Scan for the cell matching the given text and deliver its (X, Y) coordinate at center. 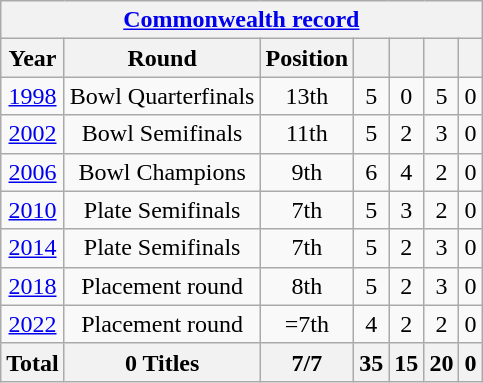
0 Titles (162, 362)
6 (372, 172)
2022 (33, 324)
Round (162, 58)
2006 (33, 172)
Position (307, 58)
35 (372, 362)
2002 (33, 134)
Commonwealth record (242, 20)
Bowl Semifinals (162, 134)
15 (406, 362)
11th (307, 134)
Total (33, 362)
9th (307, 172)
2014 (33, 248)
Bowl Champions (162, 172)
8th (307, 286)
=7th (307, 324)
13th (307, 96)
2018 (33, 286)
1998 (33, 96)
Bowl Quarterfinals (162, 96)
2010 (33, 210)
20 (442, 362)
7/7 (307, 362)
Year (33, 58)
